For the text-containing cell, return its midpoint in [x, y] coordinate format. 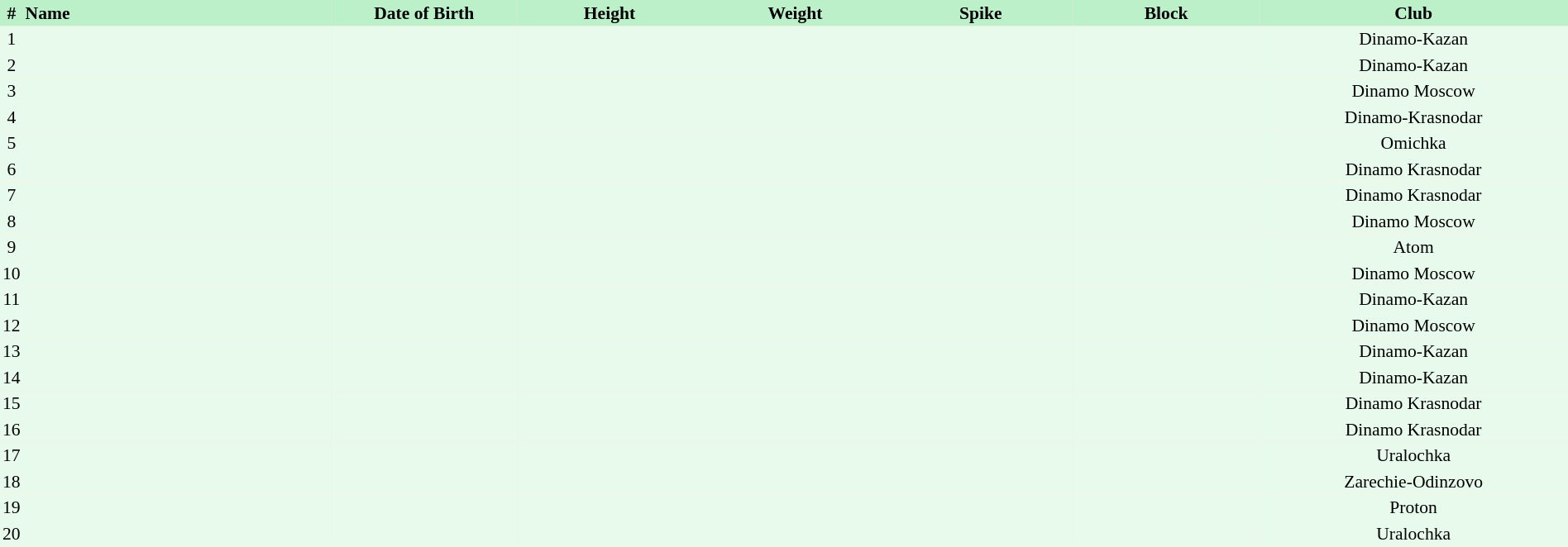
3 [12, 91]
4 [12, 117]
Block [1166, 13]
Proton [1413, 507]
15 [12, 403]
Club [1413, 13]
12 [12, 326]
5 [12, 144]
14 [12, 378]
18 [12, 482]
20 [12, 534]
16 [12, 430]
13 [12, 352]
Omichka [1413, 144]
11 [12, 299]
19 [12, 507]
7 [12, 195]
10 [12, 273]
17 [12, 456]
2 [12, 65]
# [12, 13]
1 [12, 40]
Height [610, 13]
Atom [1413, 248]
8 [12, 221]
Spike [981, 13]
Weight [796, 13]
Dinamo-Krasnodar [1413, 117]
Zarechie-Odinzovo [1413, 482]
6 [12, 169]
9 [12, 248]
Name [177, 13]
Date of Birth [424, 13]
